Detect which cell encompasses the target text, then output its (X, Y) center coordinate. 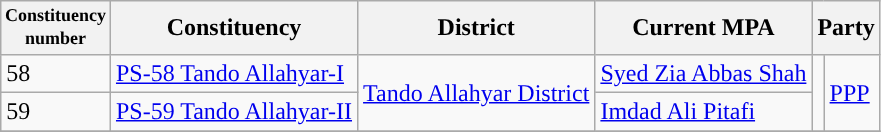
Constituency number (56, 28)
58 (56, 73)
District (476, 28)
Imdad Ali Pitafi (704, 111)
59 (56, 111)
PPP (852, 92)
PS-59 Tando Allahyar-II (234, 111)
Tando Allahyar District (476, 92)
Syed Zia Abbas Shah (704, 73)
Constituency (234, 28)
Party (846, 28)
Current MPA (704, 28)
PS-58 Tando Allahyar-I (234, 73)
